Detect which cell encompasses the target text, then output its [x, y] center coordinate. 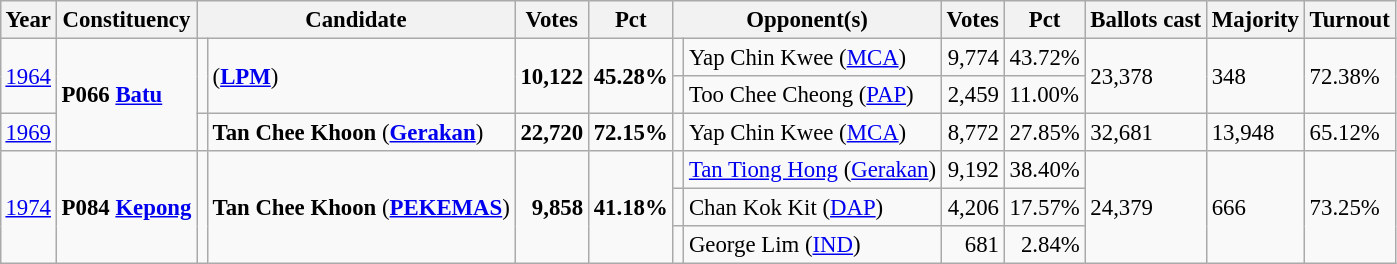
10,122 [552, 76]
8,772 [972, 133]
72.38% [1350, 76]
9,192 [972, 170]
27.85% [1044, 133]
(LPM) [361, 76]
72.15% [630, 133]
9,858 [552, 208]
38.40% [1044, 170]
41.18% [630, 208]
P066 Batu [126, 94]
2,459 [972, 95]
P084 Kepong [126, 208]
Majority [1255, 20]
73.25% [1350, 208]
22,720 [552, 133]
681 [972, 245]
Candidate [356, 20]
32,681 [1146, 133]
Tan Tiong Hong (Gerakan) [813, 170]
Ballots cast [1146, 20]
65.12% [1350, 133]
666 [1255, 208]
1964 [28, 76]
Opponent(s) [807, 20]
348 [1255, 76]
Tan Chee Khoon (Gerakan) [361, 133]
13,948 [1255, 133]
Turnout [1350, 20]
Tan Chee Khoon (PEKEMAS) [361, 208]
24,379 [1146, 208]
1969 [28, 133]
17.57% [1044, 208]
2.84% [1044, 245]
23,378 [1146, 76]
43.72% [1044, 57]
George Lim (IND) [813, 245]
Constituency [126, 20]
45.28% [630, 76]
4,206 [972, 208]
Year [28, 20]
Too Chee Cheong (PAP) [813, 95]
Chan Kok Kit (DAP) [813, 208]
1974 [28, 208]
11.00% [1044, 95]
9,774 [972, 57]
